Extract the [x, y] coordinate from the center of the cell holding the provided text.  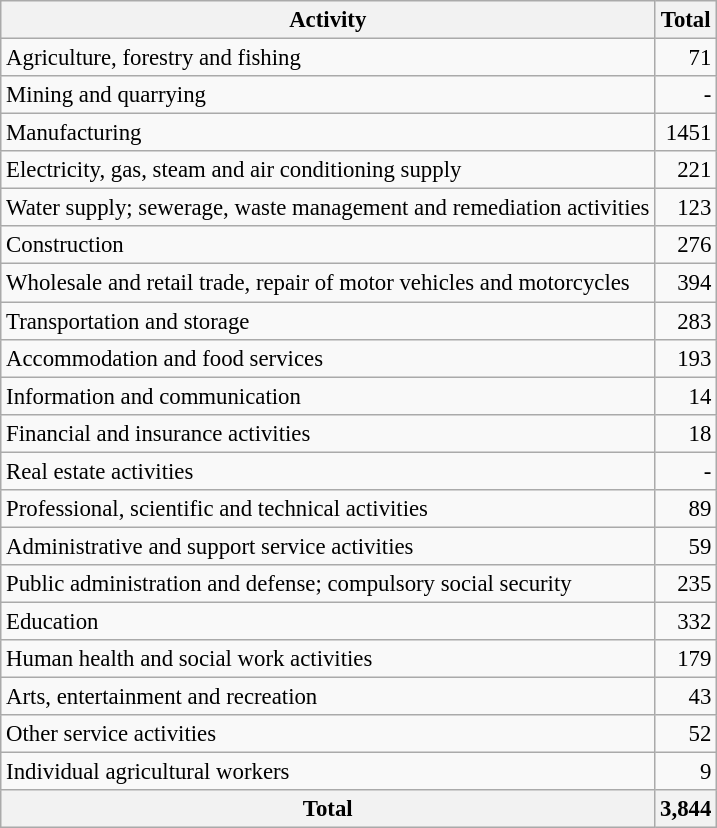
Accommodation and food services [328, 358]
Electricity, gas, steam and air conditioning supply [328, 170]
52 [686, 734]
14 [686, 396]
89 [686, 509]
Water supply; sewerage, waste management and remediation activities [328, 208]
Professional, scientific and technical activities [328, 509]
394 [686, 283]
179 [686, 659]
Construction [328, 245]
123 [686, 208]
Arts, entertainment and recreation [328, 697]
59 [686, 546]
Mining and quarrying [328, 95]
3,844 [686, 809]
221 [686, 170]
Public administration and defense; compulsory social security [328, 584]
Manufacturing [328, 133]
Transportation and storage [328, 321]
18 [686, 433]
1451 [686, 133]
Education [328, 621]
9 [686, 772]
Agriculture, forestry and fishing [328, 58]
71 [686, 58]
43 [686, 697]
Individual agricultural workers [328, 772]
193 [686, 358]
283 [686, 321]
Real estate activities [328, 471]
Other service activities [328, 734]
Wholesale and retail trade, repair of motor vehicles and motorcycles [328, 283]
Administrative and support service activities [328, 546]
332 [686, 621]
Financial and insurance activities [328, 433]
276 [686, 245]
Human health and social work activities [328, 659]
235 [686, 584]
Information and communication [328, 396]
Activity [328, 20]
